Return the (X, Y) coordinate for the center point of the cell that contains the specified text.  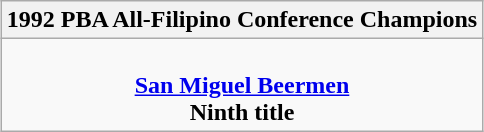
San Miguel Beermen Ninth title (242, 85)
1992 PBA All-Filipino Conference Champions (242, 20)
